Return (x, y) of the center of cell containing provided text 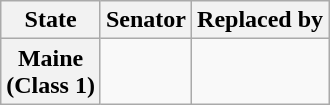
Replaced by (260, 20)
Senator (146, 20)
Maine(Class 1) (51, 72)
State (51, 20)
